Capture the cell that displays the provided text and extract its (X, Y) central coordinate. 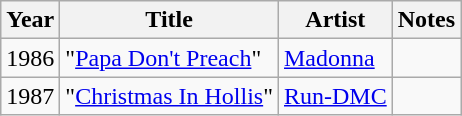
1986 (30, 58)
Artist (335, 20)
Madonna (335, 58)
"Papa Don't Preach" (170, 58)
Year (30, 20)
Notes (426, 20)
1987 (30, 96)
Run-DMC (335, 96)
"Christmas In Hollis" (170, 96)
Title (170, 20)
